Return (x, y) of the center of cell containing provided text 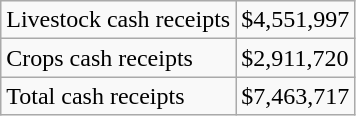
$7,463,717 (296, 96)
$4,551,997 (296, 20)
Total cash receipts (118, 96)
$2,911,720 (296, 58)
Crops cash receipts (118, 58)
Livestock cash receipts (118, 20)
